Locate the cell with the specified text and output its (x, y) center coordinate. 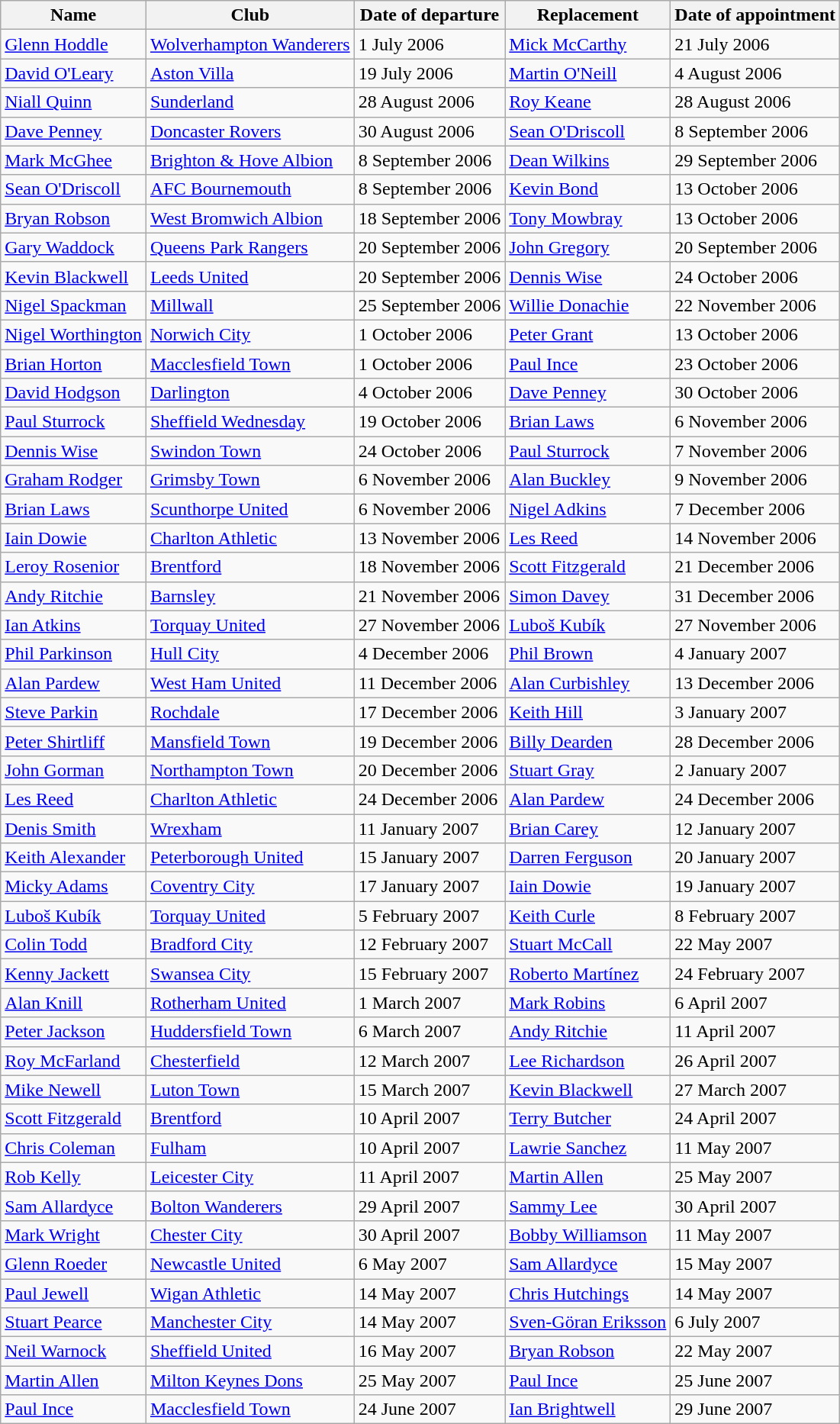
Gary Waddock (73, 247)
12 January 2007 (755, 828)
13 November 2006 (430, 538)
19 October 2006 (430, 422)
Swansea City (250, 974)
Norwich City (250, 334)
Peterborough United (250, 858)
Willie Donachie (587, 305)
Millwall (250, 305)
Roy McFarland (73, 1061)
15 March 2007 (430, 1090)
Graham Rodger (73, 480)
David O'Leary (73, 73)
Chris Hutchings (587, 1294)
9 November 2006 (755, 480)
Chester City (250, 1235)
24 February 2007 (755, 974)
17 January 2007 (430, 887)
Kenny Jackett (73, 974)
Kevin Bond (587, 189)
Rob Kelly (73, 1177)
4 October 2006 (430, 393)
Scunthorpe United (250, 509)
Phil Brown (587, 654)
24 June 2007 (430, 1410)
7 December 2006 (755, 509)
West Ham United (250, 683)
Wolverhampton Wanderers (250, 44)
Huddersfield Town (250, 1032)
28 December 2006 (755, 741)
Stuart Gray (587, 770)
Wrexham (250, 828)
Phil Parkinson (73, 654)
Darlington (250, 393)
Bradford City (250, 945)
Club (250, 15)
5 February 2007 (430, 916)
15 February 2007 (430, 974)
John Gregory (587, 247)
Mansfield Town (250, 741)
Nigel Worthington (73, 334)
12 February 2007 (430, 945)
Sunderland (250, 102)
6 May 2007 (430, 1264)
Dean Wilkins (587, 160)
Peter Grant (587, 334)
Doncaster Rovers (250, 131)
Peter Jackson (73, 1032)
6 March 2007 (430, 1032)
12 March 2007 (430, 1061)
25 June 2007 (755, 1381)
Billy Dearden (587, 741)
Keith Curle (587, 916)
14 November 2006 (755, 538)
6 July 2007 (755, 1323)
David Hodgson (73, 393)
Denis Smith (73, 828)
4 January 2007 (755, 654)
Nigel Adkins (587, 509)
Bolton Wanderers (250, 1206)
16 May 2007 (430, 1352)
20 December 2006 (430, 770)
Darren Ferguson (587, 858)
Mick McCarthy (587, 44)
19 December 2006 (430, 741)
West Bromwich Albion (250, 218)
Nigel Spackman (73, 305)
Newcastle United (250, 1264)
Stuart McCall (587, 945)
Sammy Lee (587, 1206)
Leeds United (250, 276)
25 September 2006 (430, 305)
Chesterfield (250, 1061)
Lee Richardson (587, 1061)
15 May 2007 (755, 1264)
John Gorman (73, 770)
21 November 2006 (430, 596)
Brian Horton (73, 364)
1 March 2007 (430, 1003)
Hull City (250, 654)
Leicester City (250, 1177)
Sheffield Wednesday (250, 422)
Wigan Athletic (250, 1294)
29 June 2007 (755, 1410)
Replacement (587, 15)
Northampton Town (250, 770)
Brian Carey (587, 828)
AFC Bournemouth (250, 189)
19 July 2006 (430, 73)
18 September 2006 (430, 218)
21 July 2006 (755, 44)
Mike Newell (73, 1090)
7 November 2006 (755, 451)
Alan Curbishley (587, 683)
27 March 2007 (755, 1090)
Lawrie Sanchez (587, 1148)
21 December 2006 (755, 567)
Ian Brightwell (587, 1410)
Rotherham United (250, 1003)
Micky Adams (73, 887)
Sven-Göran Eriksson (587, 1323)
30 August 2006 (430, 131)
Luton Town (250, 1090)
Colin Todd (73, 945)
Alan Buckley (587, 480)
Glenn Roeder (73, 1264)
Coventry City (250, 887)
Name (73, 15)
Keith Hill (587, 712)
31 December 2006 (755, 596)
30 October 2006 (755, 393)
Barnsley (250, 596)
22 November 2006 (755, 305)
Mark McGhee (73, 160)
24 April 2007 (755, 1119)
15 January 2007 (430, 858)
Niall Quinn (73, 102)
Simon Davey (587, 596)
Sheffield United (250, 1352)
8 February 2007 (755, 916)
Alan Knill (73, 1003)
Chris Coleman (73, 1148)
17 December 2006 (430, 712)
Paul Jewell (73, 1294)
2 January 2007 (755, 770)
Tony Mowbray (587, 218)
Aston Villa (250, 73)
4 December 2006 (430, 654)
Steve Parkin (73, 712)
Neil Warnock (73, 1352)
11 December 2006 (430, 683)
4 August 2006 (755, 73)
Glenn Hoddle (73, 44)
Milton Keynes Dons (250, 1381)
1 July 2006 (430, 44)
Manchester City (250, 1323)
13 December 2006 (755, 683)
Queens Park Rangers (250, 247)
Rochdale (250, 712)
Roy Keane (587, 102)
26 April 2007 (755, 1061)
18 November 2006 (430, 567)
Keith Alexander (73, 858)
Grimsby Town (250, 480)
Bobby Williamson (587, 1235)
Ian Atkins (73, 625)
23 October 2006 (755, 364)
Peter Shirtliff (73, 741)
Stuart Pearce (73, 1323)
29 September 2006 (755, 160)
Swindon Town (250, 451)
Fulham (250, 1148)
19 January 2007 (755, 887)
3 January 2007 (755, 712)
Martin O'Neill (587, 73)
Brighton & Hove Albion (250, 160)
Date of departure (430, 15)
Leroy Rosenior (73, 567)
20 January 2007 (755, 858)
Roberto Martínez (587, 974)
Mark Wright (73, 1235)
6 April 2007 (755, 1003)
Terry Butcher (587, 1119)
11 January 2007 (430, 828)
Mark Robins (587, 1003)
Date of appointment (755, 15)
29 April 2007 (430, 1206)
